Scan for the cell matching the given text and deliver its [X, Y] coordinate at center. 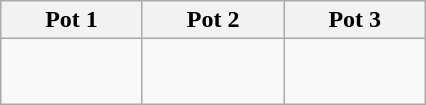
Pot 2 [213, 20]
Pot 3 [355, 20]
Pot 1 [72, 20]
